Output the (x, y) coordinate of the center of the cell containing the given text.  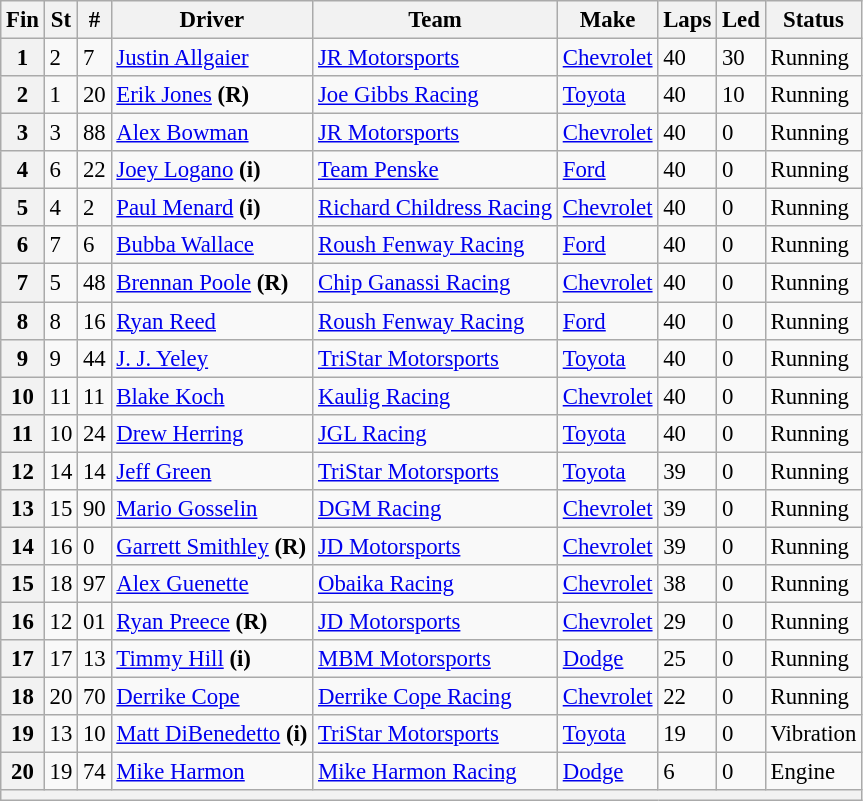
J. J. Yeley (212, 358)
Bubba Wallace (212, 245)
Engine (814, 772)
St (60, 20)
Vibration (814, 734)
Kaulig Racing (436, 396)
Joe Gibbs Racing (436, 95)
44 (94, 358)
Garrett Smithley (R) (212, 546)
Derrike Cope (212, 697)
38 (688, 584)
Paul Menard (i) (212, 208)
Matt DiBenedetto (i) (212, 734)
Driver (212, 20)
Jeff Green (212, 471)
Ryan Preece (R) (212, 621)
Team Penske (436, 170)
Alex Guenette (212, 584)
Timmy Hill (i) (212, 659)
Brennan Poole (R) (212, 283)
Richard Childress Racing (436, 208)
Mike Harmon (212, 772)
Fin (23, 20)
DGM Racing (436, 509)
Erik Jones (R) (212, 95)
Obaika Racing (436, 584)
# (94, 20)
Ryan Reed (212, 321)
Blake Koch (212, 396)
MBM Motorsports (436, 659)
JGL Racing (436, 433)
Mario Gosselin (212, 509)
70 (94, 697)
25 (688, 659)
Chip Ganassi Racing (436, 283)
Drew Herring (212, 433)
Justin Allgaier (212, 58)
Derrike Cope Racing (436, 697)
74 (94, 772)
Make (607, 20)
97 (94, 584)
Joey Logano (i) (212, 170)
29 (688, 621)
Team (436, 20)
90 (94, 509)
Laps (688, 20)
01 (94, 621)
Alex Bowman (212, 133)
88 (94, 133)
48 (94, 283)
Status (814, 20)
Mike Harmon Racing (436, 772)
Led (742, 20)
30 (742, 58)
24 (94, 433)
